Output the (X, Y) coordinate of the center of the cell containing the given text.  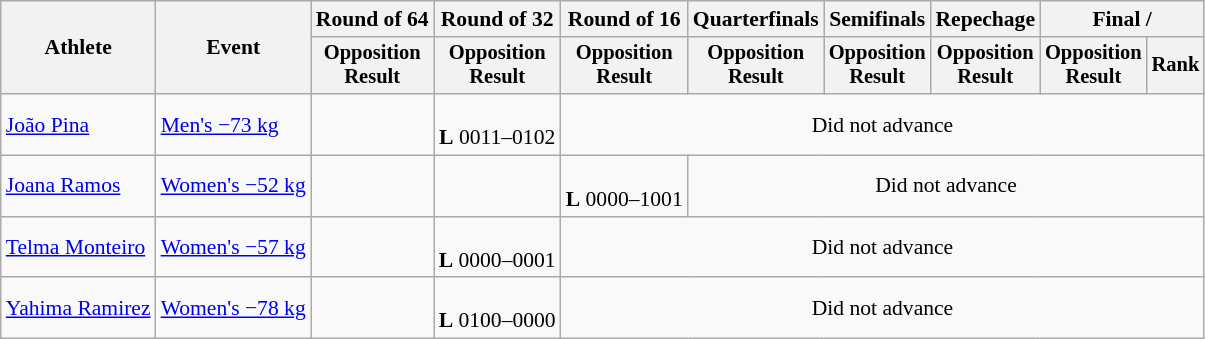
Telma Monteiro (78, 248)
Joana Ramos (78, 186)
Final / (1122, 19)
Round of 16 (624, 19)
Repechage (985, 19)
Men's −73 kg (234, 124)
Yahima Ramirez (78, 308)
Event (234, 48)
L 0011–0102 (498, 124)
Women's −52 kg (234, 186)
L 0000–1001 (624, 186)
Women's −78 kg (234, 308)
Athlete (78, 48)
João Pina (78, 124)
Quarterfinals (756, 19)
Women's −57 kg (234, 248)
Round of 32 (498, 19)
L 0000–0001 (498, 248)
Round of 64 (372, 19)
Semifinals (878, 19)
Rank (1176, 66)
L 0100–0000 (498, 308)
